Capture the cell that displays the provided text and extract its (x, y) central coordinate. 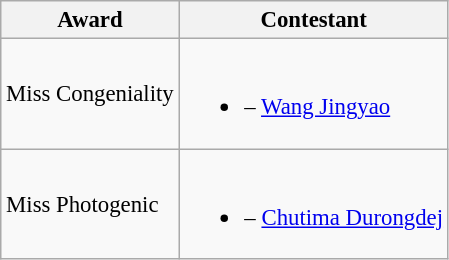
– Chutima Durongdej (314, 204)
Miss Photogenic (90, 204)
Award (90, 20)
Miss Congeniality (90, 94)
Contestant (314, 20)
– Wang Jingyao (314, 94)
